Identify which cell holds the provided text, then report its (x, y) central coordinate. 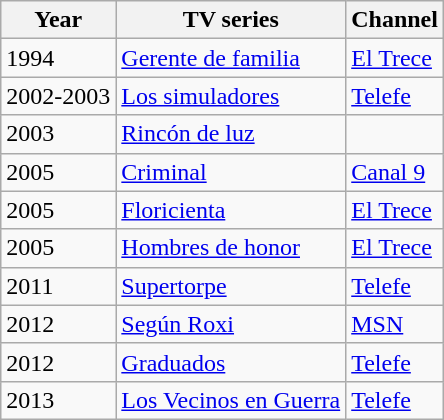
1994 (58, 58)
Graduados (231, 362)
Los Vecinos en Guerra (231, 400)
Floricienta (231, 210)
2013 (58, 400)
Channel (395, 20)
2002-2003 (58, 96)
2011 (58, 286)
Gerente de familia (231, 58)
Los simuladores (231, 96)
MSN (395, 324)
Según Roxi (231, 324)
2003 (58, 134)
Supertorpe (231, 286)
TV series (231, 20)
Rincón de luz (231, 134)
Canal 9 (395, 172)
Criminal (231, 172)
Year (58, 20)
Hombres de honor (231, 248)
